Scan for the cell matching the given text and deliver its [x, y] coordinate at center. 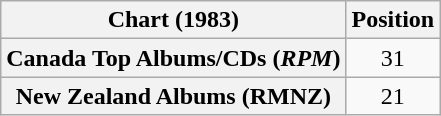
Position [393, 20]
Chart (1983) [174, 20]
Canada Top Albums/CDs (RPM) [174, 58]
21 [393, 96]
31 [393, 58]
New Zealand Albums (RMNZ) [174, 96]
